Return the [X, Y] coordinate for the center point of the cell that contains the specified text.  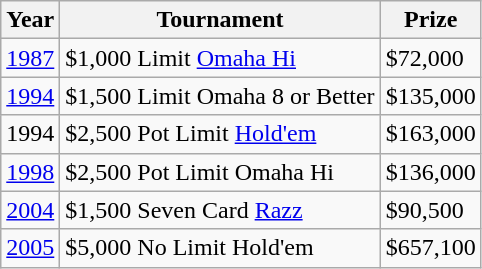
1987 [30, 58]
2005 [30, 248]
$2,500 Pot Limit Omaha Hi [220, 172]
Tournament [220, 20]
$5,000 No Limit Hold'em [220, 248]
$657,100 [430, 248]
2004 [30, 210]
$1,500 Seven Card Razz [220, 210]
$1,000 Limit Omaha Hi [220, 58]
1998 [30, 172]
Prize [430, 20]
$72,000 [430, 58]
Year [30, 20]
$90,500 [430, 210]
$1,500 Limit Omaha 8 or Better [220, 96]
$136,000 [430, 172]
$163,000 [430, 134]
$2,500 Pot Limit Hold'em [220, 134]
$135,000 [430, 96]
